For the text-containing cell, return its midpoint in (X, Y) coordinate format. 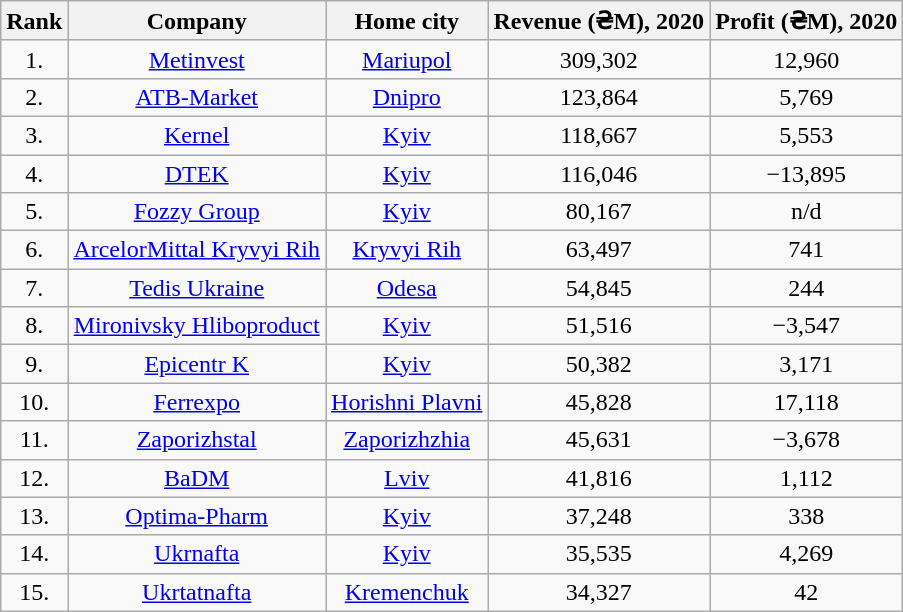
Revenue (₴M), 2020 (599, 21)
n/d (806, 212)
8. (34, 326)
123,864 (599, 97)
3. (34, 135)
Fozzy Group (197, 212)
3,171 (806, 364)
6. (34, 250)
309,302 (599, 59)
10. (34, 402)
4,269 (806, 554)
Rank (34, 21)
Metinvest (197, 59)
Tedis Ukraine (197, 288)
BaDM (197, 478)
118,667 (599, 135)
14. (34, 554)
741 (806, 250)
DTEK (197, 173)
Kryvyi Rih (407, 250)
12. (34, 478)
12,960 (806, 59)
1,112 (806, 478)
Ukrnafta (197, 554)
Ukrtatnafta (197, 592)
41,816 (599, 478)
5,553 (806, 135)
Mariupol (407, 59)
1. (34, 59)
17,118 (806, 402)
−3,547 (806, 326)
4. (34, 173)
80,167 (599, 212)
45,631 (599, 440)
244 (806, 288)
Profit (₴M), 2020 (806, 21)
Mironivsky Hliboproduct (197, 326)
Optima-Pharm (197, 516)
Kremenchuk (407, 592)
15. (34, 592)
5. (34, 212)
42 (806, 592)
45,828 (599, 402)
11. (34, 440)
Company (197, 21)
35,535 (599, 554)
63,497 (599, 250)
54,845 (599, 288)
Kernel (197, 135)
Dnipro (407, 97)
Zaporizhzhia (407, 440)
2. (34, 97)
Lviv (407, 478)
7. (34, 288)
5,769 (806, 97)
51,516 (599, 326)
Odesa (407, 288)
Horishni Plavni (407, 402)
ArcelorMittal Kryvyi Rih (197, 250)
34,327 (599, 592)
116,046 (599, 173)
ATB-Market (197, 97)
Epicentr K (197, 364)
13. (34, 516)
−3,678 (806, 440)
Zaporizhstal (197, 440)
Home city (407, 21)
37,248 (599, 516)
9. (34, 364)
338 (806, 516)
50,382 (599, 364)
−13,895 (806, 173)
Ferrexpo (197, 402)
